Scan for the cell matching the given text and deliver its [x, y] coordinate at center. 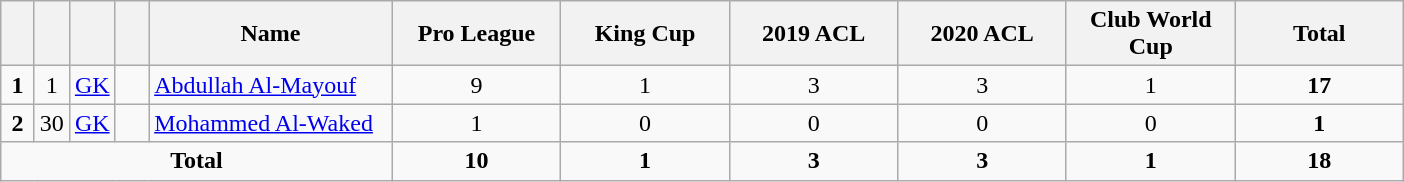
Club World Cup [1150, 34]
2 [18, 123]
2019 ACL [814, 34]
17 [1320, 85]
10 [476, 161]
9 [476, 85]
King Cup [646, 34]
2020 ACL [982, 34]
Abdullah Al-Mayouf [271, 85]
Pro League [476, 34]
Name [271, 34]
30 [52, 123]
18 [1320, 161]
Mohammed Al-Waked [271, 123]
